Extract the [X, Y] coordinate from the center of the cell holding the provided text.  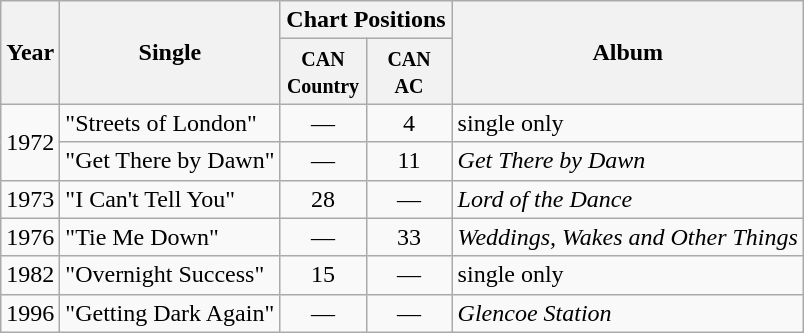
1982 [30, 275]
Single [170, 52]
"Overnight Success" [170, 275]
Album [628, 52]
"I Can't Tell You" [170, 199]
4 [409, 123]
"Get There by Dawn" [170, 161]
28 [323, 199]
Lord of the Dance [628, 199]
33 [409, 237]
1973 [30, 199]
Weddings, Wakes and Other Things [628, 237]
1972 [30, 142]
CAN Country [323, 72]
CAN AC [409, 72]
Year [30, 52]
11 [409, 161]
Chart Positions [366, 20]
"Tie Me Down" [170, 237]
15 [323, 275]
Glencoe Station [628, 313]
1976 [30, 237]
"Streets of London" [170, 123]
Get There by Dawn [628, 161]
"Getting Dark Again" [170, 313]
1996 [30, 313]
